Search for the cell housing the specified text and yield its (X, Y) center coordinate. 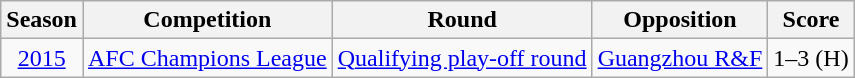
Guangzhou R&F (680, 58)
Opposition (680, 20)
AFC Champions League (207, 58)
Season (42, 20)
Competition (207, 20)
Round (462, 20)
Score (811, 20)
Qualifying play-off round (462, 58)
2015 (42, 58)
1–3 (H) (811, 58)
